For the text-containing cell, return its midpoint in [x, y] coordinate format. 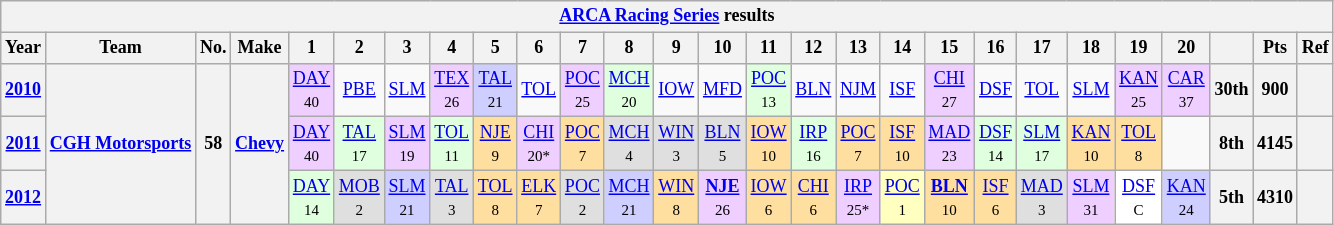
4145 [1276, 144]
3 [407, 48]
CGH Motorsports [120, 144]
IOW 10 [768, 144]
MCH 21 [629, 197]
6 [539, 48]
NJE 9 [496, 144]
IOW 6 [768, 197]
8th [1232, 144]
CAR 37 [1186, 90]
SLM 21 [407, 197]
Ref [1315, 48]
MFD [723, 90]
TOL 11 [452, 144]
ISF 10 [902, 144]
MAD 3 [1042, 197]
POC 25 [583, 90]
Make [260, 48]
IOW [676, 90]
CHI 20* [539, 144]
Team [120, 48]
30th [1232, 90]
9 [676, 48]
DSF 14 [996, 144]
TEX 26 [452, 90]
ISF [902, 90]
MOB 2 [359, 197]
ELK 7 [539, 197]
NJE 26 [723, 197]
2 [359, 48]
MCH 4 [629, 144]
5 [496, 48]
TAL 17 [359, 144]
TAL 3 [452, 197]
IRP 25* [858, 197]
KAN 24 [1186, 197]
19 [1139, 48]
IRP 16 [814, 144]
BLN 10 [950, 197]
TAL 21 [496, 90]
17 [1042, 48]
BLN [814, 90]
CHI 6 [814, 197]
Year [24, 48]
20 [1186, 48]
POC 2 [583, 197]
5th [1232, 197]
Chevy [260, 144]
DAY 14 [311, 197]
7 [583, 48]
KAN 10 [1091, 144]
2010 [24, 90]
KAN 25 [1139, 90]
SLM 19 [407, 144]
1 [311, 48]
ARCA Racing Series results [667, 16]
PBE [359, 90]
WIN 8 [676, 197]
POC 13 [768, 90]
MAD 23 [950, 144]
14 [902, 48]
12 [814, 48]
4310 [1276, 197]
MCH 20 [629, 90]
ISF 6 [996, 197]
WIN 3 [676, 144]
13 [858, 48]
4 [452, 48]
SLM 17 [1042, 144]
2011 [24, 144]
BLN 5 [723, 144]
DSF [996, 90]
SLM 31 [1091, 197]
11 [768, 48]
NJM [858, 90]
18 [1091, 48]
10 [723, 48]
Pts [1276, 48]
58 [214, 144]
CHI 27 [950, 90]
POC 1 [902, 197]
8 [629, 48]
No. [214, 48]
900 [1276, 90]
2012 [24, 197]
DSF C [1139, 197]
15 [950, 48]
16 [996, 48]
